Identify which cell holds the provided text, then report its [X, Y] central coordinate. 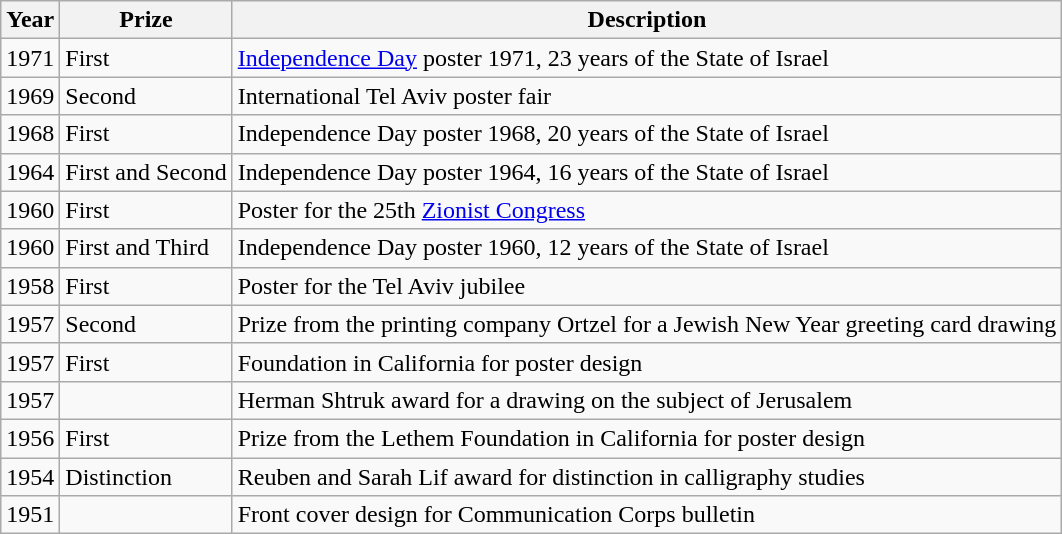
1964 [30, 172]
Prize from the Lethem Foundation in California for poster design [646, 438]
1971 [30, 58]
1968 [30, 134]
Description [646, 20]
1958 [30, 286]
Reuben and Sarah Lif award for distinction in calligraphy studies [646, 477]
Prize [146, 20]
1969 [30, 96]
1951 [30, 515]
Prize from the printing company Ortzel for a Jewish New Year greeting card drawing [646, 324]
Front cover design for Communication Corps bulletin [646, 515]
Distinction [146, 477]
Independence Day poster 1964, 16 years of the State of Israel [646, 172]
Independence Day poster 1971, 23 years of the State of Israel [646, 58]
First and Third [146, 248]
1954 [30, 477]
Independence Day poster 1968, 20 years of the State of Israel [646, 134]
Poster for the 25th Zionist Congress [646, 210]
1956 [30, 438]
First and Second [146, 172]
International Tel Aviv poster fair [646, 96]
Independence Day poster 1960, 12 years of the State of Israel [646, 248]
Herman Shtruk award for a drawing on the subject of Jerusalem [646, 400]
Foundation in California for poster design [646, 362]
Poster for the Tel Aviv jubilee [646, 286]
Year [30, 20]
